Pinpoint the cell where the given text exists, returning its (X, Y) midpoint coordinate. 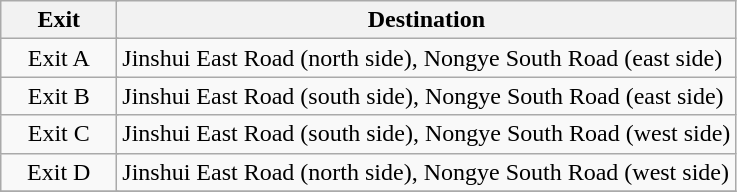
Destination (426, 20)
Exit C (59, 134)
Jinshui East Road (north side), Nongye South Road (west side) (426, 172)
Exit (59, 20)
Exit A (59, 58)
Exit D (59, 172)
Jinshui East Road (south side), Nongye South Road (west side) (426, 134)
Jinshui East Road (north side), Nongye South Road (east side) (426, 58)
Jinshui East Road (south side), Nongye South Road (east side) (426, 96)
Exit B (59, 96)
